Return [X, Y] of the center of cell containing provided text 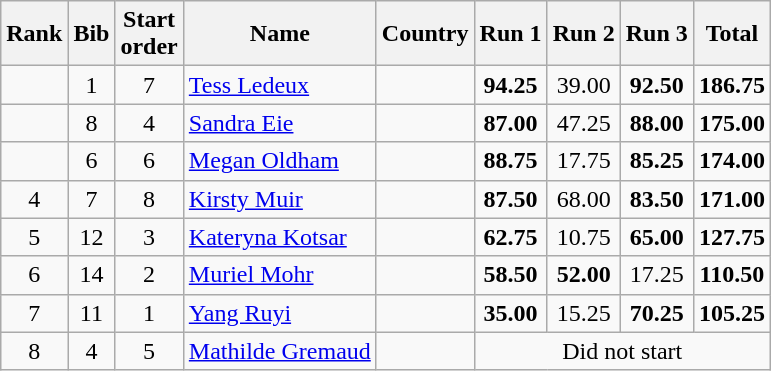
Country [425, 34]
92.50 [656, 85]
52.00 [584, 275]
88.00 [656, 123]
186.75 [732, 85]
17.75 [584, 161]
Sandra Eie [280, 123]
Run 3 [656, 34]
94.25 [510, 85]
Kirsty Muir [280, 199]
Yang Ruyi [280, 313]
47.25 [584, 123]
Muriel Mohr [280, 275]
Kateryna Kotsar [280, 237]
35.00 [510, 313]
70.25 [656, 313]
85.25 [656, 161]
174.00 [732, 161]
10.75 [584, 237]
62.75 [510, 237]
Startorder [149, 34]
Rank [34, 34]
Bib [92, 34]
17.25 [656, 275]
11 [92, 313]
12 [92, 237]
Tess Ledeux [280, 85]
Total [732, 34]
2 [149, 275]
110.50 [732, 275]
39.00 [584, 85]
15.25 [584, 313]
Run 1 [510, 34]
Name [280, 34]
65.00 [656, 237]
3 [149, 237]
58.50 [510, 275]
Mathilde Gremaud [280, 351]
105.25 [732, 313]
68.00 [584, 199]
83.50 [656, 199]
14 [92, 275]
87.00 [510, 123]
175.00 [732, 123]
Run 2 [584, 34]
171.00 [732, 199]
87.50 [510, 199]
Megan Oldham [280, 161]
127.75 [732, 237]
Did not start [622, 351]
88.75 [510, 161]
